Identify which cell holds the provided text, then report its [x, y] central coordinate. 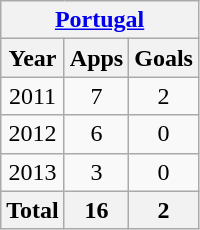
Goals [164, 58]
Portugal [100, 20]
Apps [96, 58]
16 [96, 210]
2012 [33, 134]
7 [96, 96]
Total [33, 210]
2013 [33, 172]
Year [33, 58]
3 [96, 172]
2011 [33, 96]
6 [96, 134]
